For the text-containing cell, return its midpoint in (x, y) coordinate format. 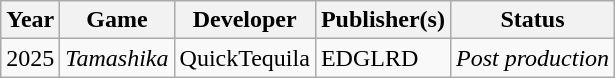
Status (532, 20)
Year (30, 20)
Publisher(s) (382, 20)
QuickTequila (244, 58)
2025 (30, 58)
Developer (244, 20)
Game (117, 20)
EDGLRD (382, 58)
Post production (532, 58)
Tamashika (117, 58)
